Detect which cell encompasses the target text, then output its [x, y] center coordinate. 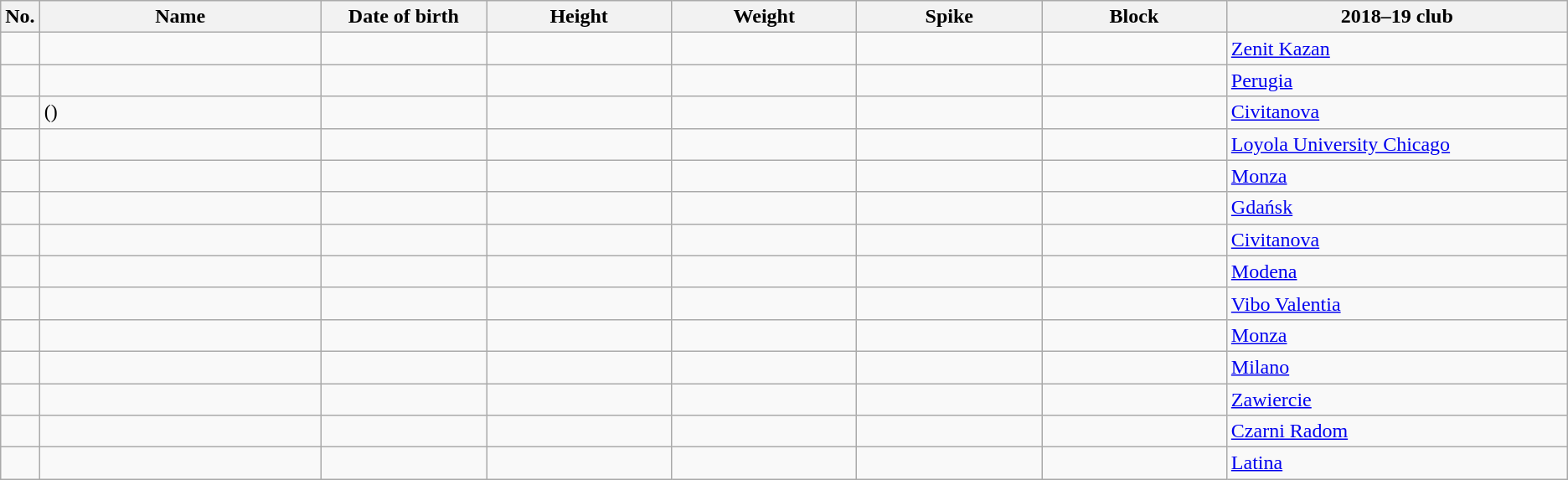
Loyola University Chicago [1397, 144]
Weight [764, 17]
Block [1134, 17]
Vibo Valentia [1397, 303]
Spike [950, 17]
Milano [1397, 367]
Gdańsk [1397, 208]
Name [180, 17]
Zawiercie [1397, 400]
Height [578, 17]
No. [20, 17]
Zenit Kazan [1397, 49]
Czarni Radom [1397, 431]
Date of birth [404, 17]
2018–19 club [1397, 17]
Modena [1397, 271]
Perugia [1397, 80]
Latina [1397, 463]
() [180, 112]
